Return (x, y) of the center of cell containing provided text 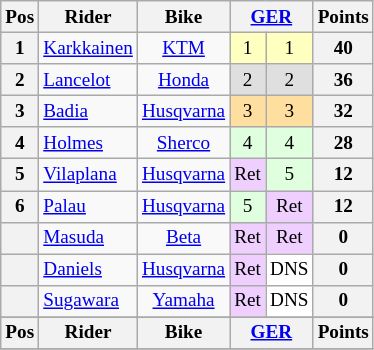
Holmes (88, 143)
6 (20, 206)
Honda (183, 80)
Karkkainen (88, 48)
Sugawara (88, 301)
Palau (88, 206)
Beta (183, 238)
Lancelot (88, 80)
Badia (88, 111)
28 (343, 143)
32 (343, 111)
Vilaplana (88, 175)
36 (343, 80)
Daniels (88, 270)
KTM (183, 48)
Yamaha (183, 301)
Masuda (88, 238)
Sherco (183, 143)
40 (343, 48)
